Return [x, y] of the center of cell containing provided text 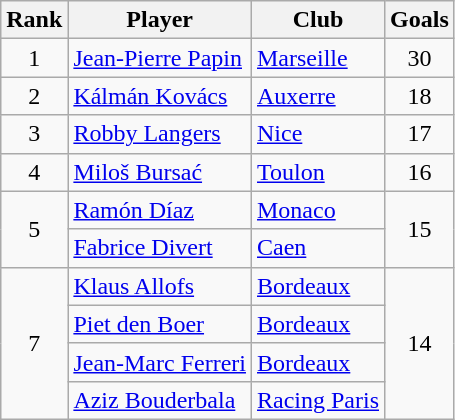
Jean-Marc Ferreri [160, 362]
Monaco [318, 210]
Player [160, 20]
2 [34, 96]
7 [34, 343]
1 [34, 58]
16 [420, 172]
Klaus Allofs [160, 286]
Rank [34, 20]
Jean-Pierre Papin [160, 58]
Racing Paris [318, 400]
Fabrice Divert [160, 248]
Caen [318, 248]
17 [420, 134]
Piet den Boer [160, 324]
3 [34, 134]
Ramón Díaz [160, 210]
30 [420, 58]
Nice [318, 134]
Club [318, 20]
18 [420, 96]
Robby Langers [160, 134]
Aziz Bouderbala [160, 400]
Kálmán Kovács [160, 96]
Auxerre [318, 96]
15 [420, 229]
14 [420, 343]
Goals [420, 20]
5 [34, 229]
4 [34, 172]
Marseille [318, 58]
Miloš Bursać [160, 172]
Toulon [318, 172]
